Locate the cell with the specified text and output its [X, Y] center coordinate. 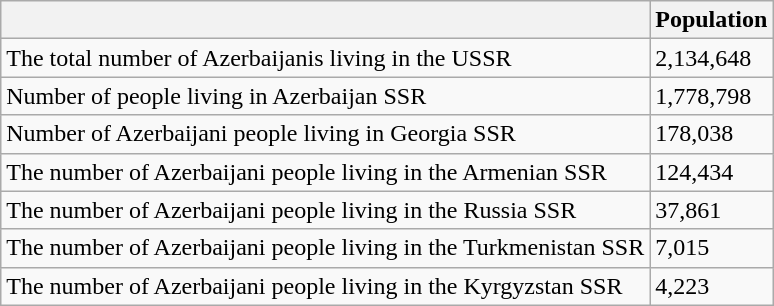
The number of Azerbaijani people living in the Kyrgyzstan SSR [326, 286]
37,861 [712, 210]
2,134,648 [712, 58]
1,778,798 [712, 96]
The number of Azerbaijani people living in the Turkmenistan SSR [326, 248]
7,015 [712, 248]
The number of Azerbaijani people living in the Armenian SSR [326, 172]
Population [712, 20]
The total number of Azerbaijanis living in the USSR [326, 58]
Number of people living in Azerbaijan SSR [326, 96]
4,223 [712, 286]
178,038 [712, 134]
The number of Azerbaijani people living in the Russia SSR [326, 210]
Number of Azerbaijani people living in Georgia SSR [326, 134]
124,434 [712, 172]
